Capture the cell that displays the provided text and extract its [X, Y] central coordinate. 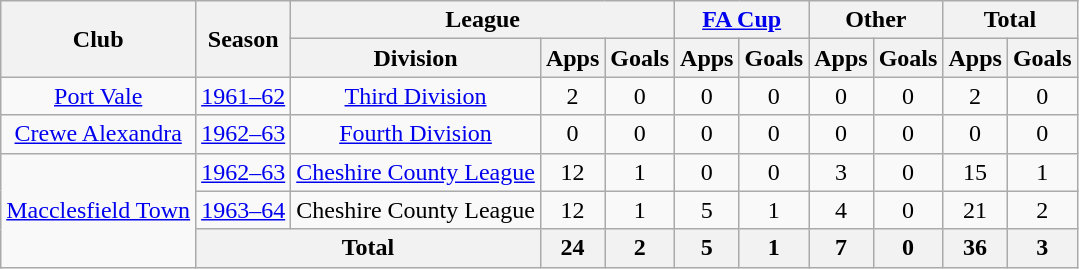
Club [98, 39]
Fourth Division [416, 134]
League [483, 20]
Season [244, 39]
21 [975, 210]
1963–64 [244, 210]
Third Division [416, 96]
7 [841, 248]
36 [975, 248]
4 [841, 210]
15 [975, 172]
Other [876, 20]
24 [572, 248]
Division [416, 58]
Crewe Alexandra [98, 134]
Macclesfield Town [98, 210]
FA Cup [742, 20]
Port Vale [98, 96]
1961–62 [244, 96]
